For the text-containing cell, return its midpoint in (x, y) coordinate format. 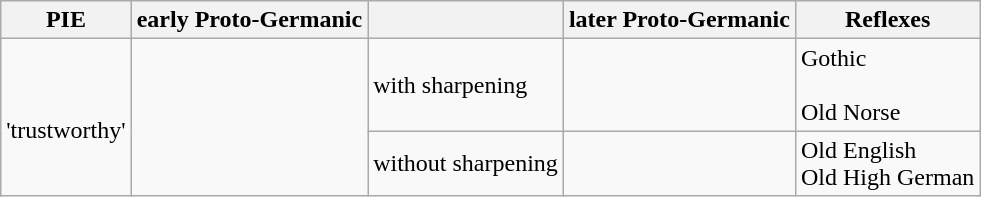
later Proto-Germanic (679, 20)
Gothic Old Norse (887, 85)
'trustworthy' (66, 118)
early Proto-Germanic (250, 20)
without sharpening (466, 164)
PIE (66, 20)
with sharpening (466, 85)
Old English Old High German (887, 164)
Reflexes (887, 20)
